Search for the cell housing the specified text and yield its [x, y] center coordinate. 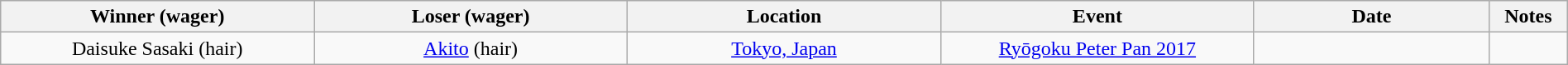
Daisuke Sasaki (hair) [157, 48]
Winner (wager) [157, 17]
Tokyo, Japan [784, 48]
Date [1371, 17]
Notes [1528, 17]
Location [784, 17]
Akito (hair) [471, 48]
Event [1097, 17]
Ryōgoku Peter Pan 2017 [1097, 48]
Loser (wager) [471, 17]
